Pinpoint the cell where the given text exists, returning its (x, y) midpoint coordinate. 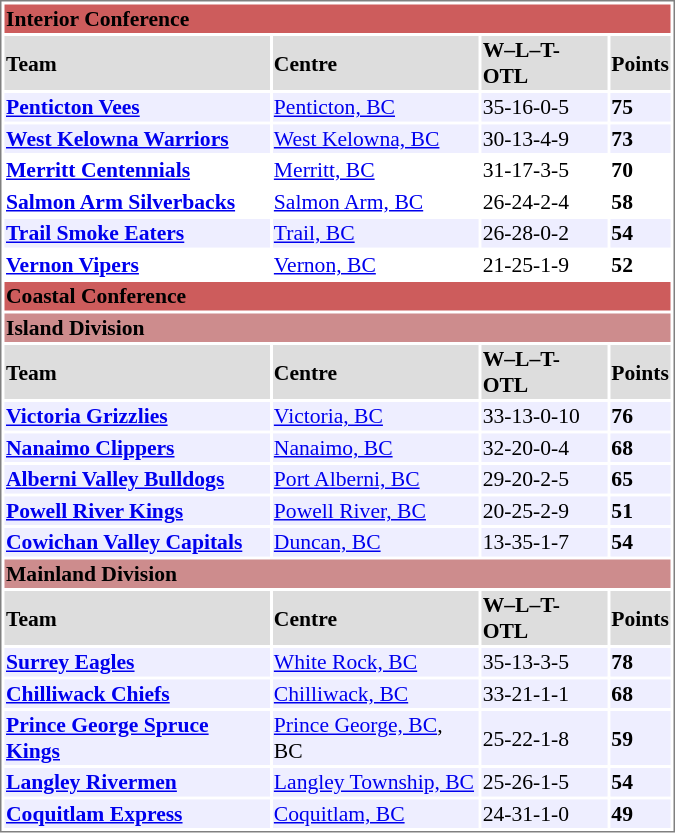
Victoria Grizzlies (136, 416)
Coquitlam, BC (375, 814)
75 (640, 107)
White Rock, BC (375, 662)
West Kelowna, BC (375, 138)
73 (640, 138)
Cowichan Valley Capitals (136, 542)
Nanaimo, BC (375, 448)
20-25-2-9 (544, 510)
Powell River, BC (375, 510)
Salmon Arm, BC (375, 202)
Merritt, BC (375, 170)
Vernon Vipers (136, 264)
Surrey Eagles (136, 662)
29-20-2-5 (544, 479)
35-16-0-5 (544, 107)
26-24-2-4 (544, 202)
52 (640, 264)
59 (640, 738)
Coastal Conference (337, 296)
Langley Rivermen (136, 782)
65 (640, 479)
Penticton, BC (375, 107)
Port Alberni, BC (375, 479)
25-26-1-5 (544, 782)
33-21-1-1 (544, 694)
51 (640, 510)
Vernon, BC (375, 264)
Mainland Division (337, 574)
33-13-0-10 (544, 416)
Interior Conference (337, 18)
West Kelowna Warriors (136, 138)
13-35-1-7 (544, 542)
26-28-0-2 (544, 233)
32-20-0-4 (544, 448)
Merritt Centennials (136, 170)
Nanaimo Clippers (136, 448)
Chilliwack Chiefs (136, 694)
Duncan, BC (375, 542)
Trail, BC (375, 233)
31-17-3-5 (544, 170)
70 (640, 170)
21-25-1-9 (544, 264)
Coquitlam Express (136, 814)
Powell River Kings (136, 510)
Prince George Spruce Kings (136, 738)
Salmon Arm Silverbacks (136, 202)
35-13-3-5 (544, 662)
Prince George, BC, BC (375, 738)
Langley Township, BC (375, 782)
Penticton Vees (136, 107)
25-22-1-8 (544, 738)
Trail Smoke Eaters (136, 233)
49 (640, 814)
Chilliwack, BC (375, 694)
58 (640, 202)
Island Division (337, 328)
30-13-4-9 (544, 138)
24-31-1-0 (544, 814)
Victoria, BC (375, 416)
78 (640, 662)
Alberni Valley Bulldogs (136, 479)
76 (640, 416)
